Locate the cell with the specified text and output its (X, Y) center coordinate. 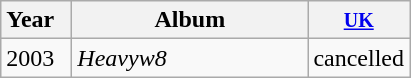
cancelled (359, 58)
Year (36, 20)
2003 (36, 58)
UK (359, 20)
Heavyw8 (190, 58)
Album (190, 20)
